Find where the given text appears and provide that cell's center as (x, y) coordinate. 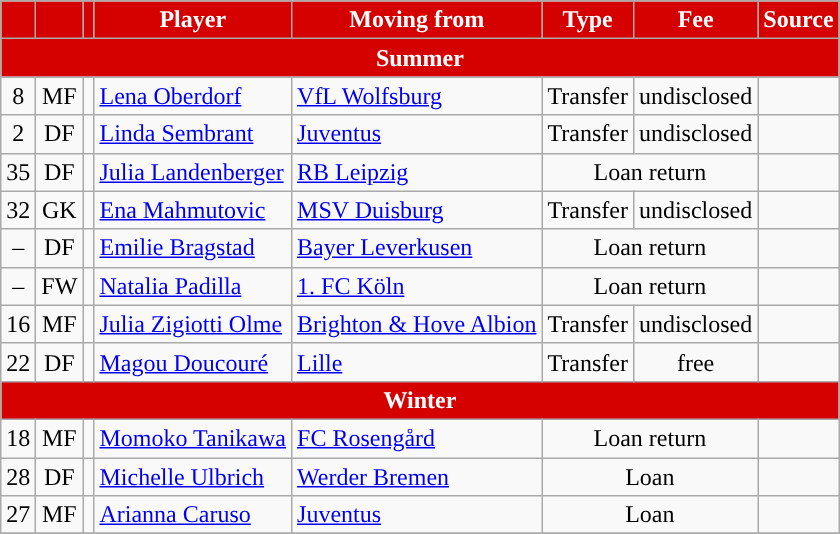
Source (798, 20)
Player (193, 20)
Lena Oberdorf (193, 96)
Bayer Leverkusen (417, 248)
Linda Sembrant (193, 134)
Natalia Padilla (193, 286)
RB Leipzig (417, 172)
Julia Zigiotti Olme (193, 324)
35 (18, 172)
free (695, 362)
Julia Landenberger (193, 172)
Lille (417, 362)
28 (18, 477)
Momoko Tanikawa (193, 438)
Ena Mahmutovic (193, 210)
Arianna Caruso (193, 515)
Winter (420, 400)
Moving from (417, 20)
18 (18, 438)
Emilie Bragstad (193, 248)
FW (60, 286)
1. FC Köln (417, 286)
Werder Bremen (417, 477)
Fee (695, 20)
Summer (420, 58)
22 (18, 362)
Magou Doucouré (193, 362)
Type (588, 20)
VfL Wolfsburg (417, 96)
27 (18, 515)
16 (18, 324)
FC Rosengård (417, 438)
8 (18, 96)
MSV Duisburg (417, 210)
Michelle Ulbrich (193, 477)
2 (18, 134)
Brighton & Hove Albion (417, 324)
GK (60, 210)
32 (18, 210)
